Provide the [X, Y] coordinate of the cell's center where the given text is located.  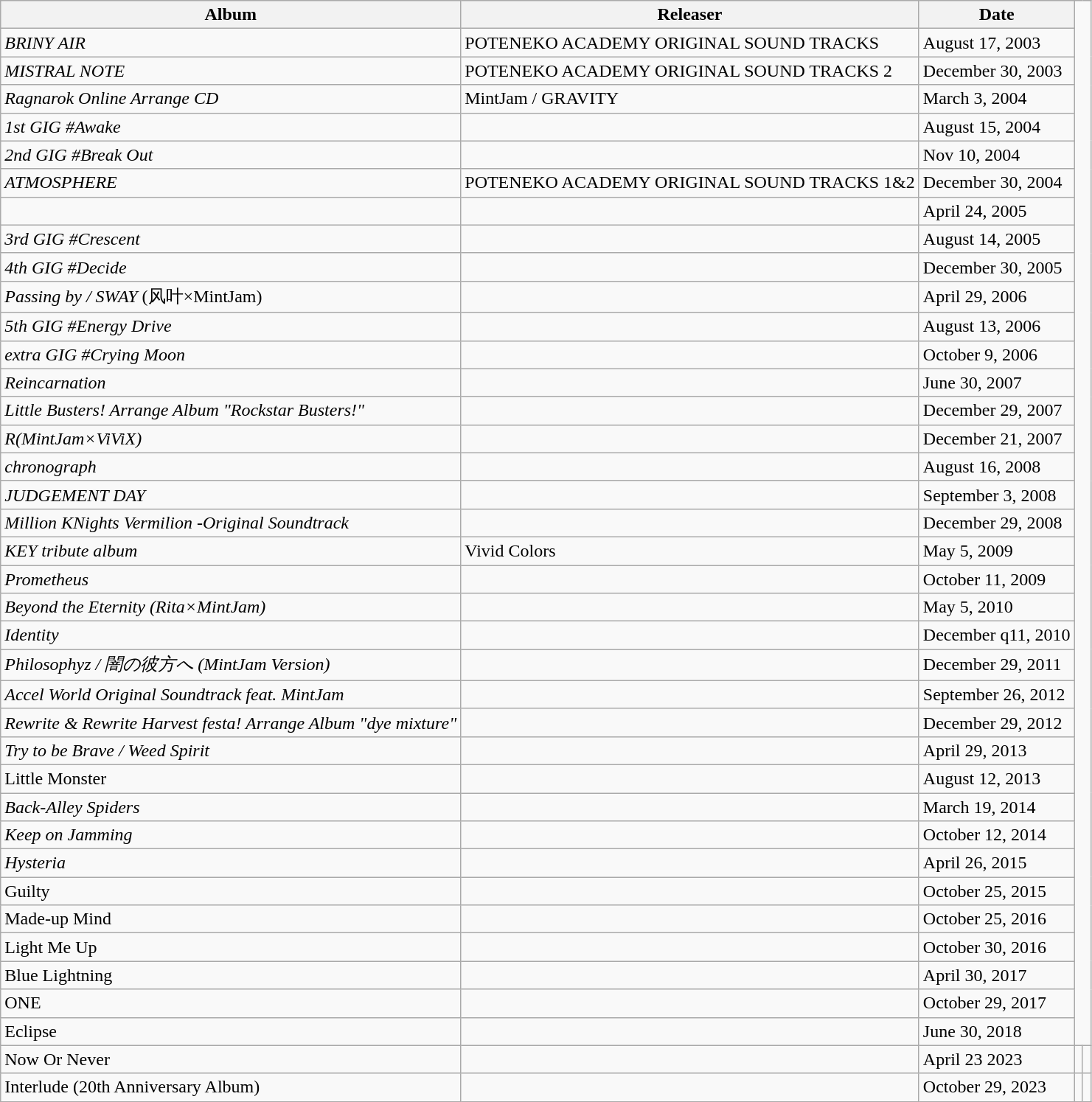
Guilty [231, 891]
August 14, 2005 [997, 239]
BRINY AIR [231, 43]
March 19, 2014 [997, 807]
2nd GIG #Break Out [231, 155]
August 15, 2004 [997, 127]
August 13, 2006 [997, 327]
September 3, 2008 [997, 495]
Blue Lightning [231, 975]
MintJam / GRAVITY [690, 99]
December q11, 2010 [997, 635]
chronograph [231, 467]
Little Monster [231, 778]
April 26, 2015 [997, 863]
1st GIG #Awake [231, 127]
December 30, 2004 [997, 183]
R(MintJam×ViViX) [231, 439]
Beyond the Eternity (Rita×MintJam) [231, 607]
Now Or Never [231, 1059]
October 11, 2009 [997, 579]
October 29, 2017 [997, 1003]
Interlude (20th Anniversary Album) [231, 1087]
Keep on Jamming [231, 835]
3rd GIG #Crescent [231, 239]
August 16, 2008 [997, 467]
Eclipse [231, 1031]
extra GIG #Crying Moon [231, 355]
May 5, 2009 [997, 551]
POTENEKO ACADEMY ORIGINAL SOUND TRACKS [690, 43]
Ragnarok Online Arrange CD [231, 99]
Releaser [690, 15]
Million KNights Vermilion -Original Soundtrack [231, 523]
Back-Alley Spiders [231, 807]
October 25, 2015 [997, 891]
October 9, 2006 [997, 355]
Rewrite & Rewrite Harvest festa! Arrange Album "dye mixture" [231, 722]
August 17, 2003 [997, 43]
December 29, 2011 [997, 665]
Philosophyz / 闇の彼方へ (MintJam Version) [231, 665]
Passing by / SWAY (风叶×MintJam) [231, 296]
JUDGEMENT DAY [231, 495]
December 29, 2007 [997, 411]
December 29, 2012 [997, 722]
Nov 10, 2004 [997, 155]
June 30, 2007 [997, 383]
April 30, 2017 [997, 975]
October 25, 2016 [997, 919]
April 23 2023 [997, 1059]
September 26, 2012 [997, 694]
ONE [231, 1003]
4th GIG #Decide [231, 267]
December 30, 2005 [997, 267]
ATMOSPHERE [231, 183]
October 30, 2016 [997, 947]
October 12, 2014 [997, 835]
December 29, 2008 [997, 523]
August 12, 2013 [997, 778]
5th GIG #Energy Drive [231, 327]
April 29, 2006 [997, 296]
Reincarnation [231, 383]
April 29, 2013 [997, 750]
Vivid Colors [690, 551]
June 30, 2018 [997, 1031]
Prometheus [231, 579]
Little Busters! Arrange Album "Rockstar Busters!" [231, 411]
May 5, 2010 [997, 607]
Identity [231, 635]
Album [231, 15]
Made-up Mind [231, 919]
March 3, 2004 [997, 99]
KEY tribute album [231, 551]
October 29, 2023 [997, 1087]
April 24, 2005 [997, 211]
MISTRAL NOTE [231, 71]
December 30, 2003 [997, 71]
Light Me Up [231, 947]
Hysteria [231, 863]
Try to be Brave / Weed Spirit [231, 750]
Date [997, 15]
December 21, 2007 [997, 439]
POTENEKO ACADEMY ORIGINAL SOUND TRACKS 1&2 [690, 183]
Accel World Original Soundtrack feat. MintJam [231, 694]
POTENEKO ACADEMY ORIGINAL SOUND TRACKS 2 [690, 71]
